Provide the [X, Y] coordinate of the cell's center where the given text is located.  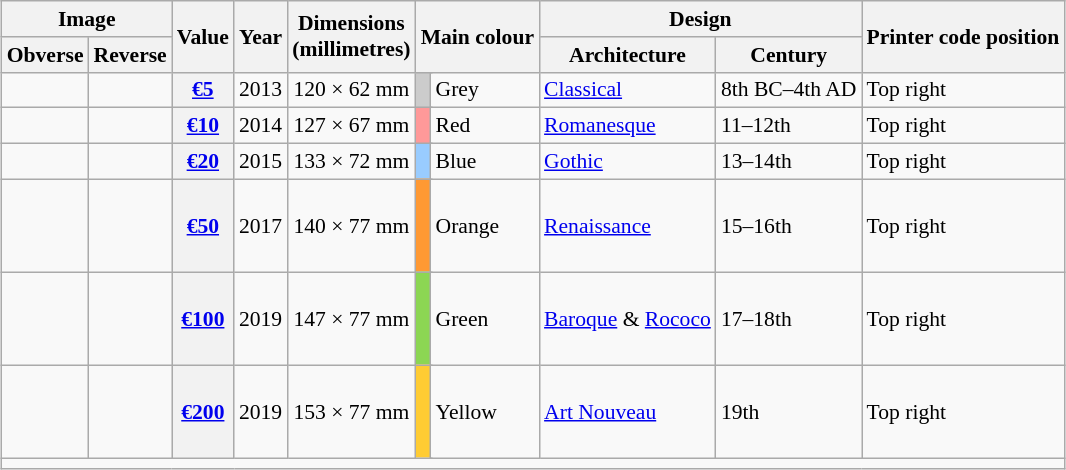
Renaissance [628, 226]
11–12th [789, 126]
Green [486, 318]
Orange [486, 226]
Art Nouveau [628, 412]
153 × 77 mm [351, 412]
120 × 62 mm [351, 90]
Century [789, 54]
Reverse [130, 54]
Baroque & Rococo [628, 318]
19th [789, 412]
2017 [260, 226]
Year [260, 36]
133 × 72 mm [351, 161]
€100 [203, 318]
8th BC–4th AD [789, 90]
€200 [203, 412]
Gothic [628, 161]
Obverse [46, 54]
2015 [260, 161]
Main colour [478, 36]
2013 [260, 90]
Architecture [628, 54]
€10 [203, 126]
Classical [628, 90]
€50 [203, 226]
€5 [203, 90]
Printer code position [964, 36]
€20 [203, 161]
Romanesque [628, 126]
Image [87, 19]
Yellow [486, 412]
127 × 67 mm [351, 126]
Grey [486, 90]
Red [486, 126]
Design [700, 19]
140 × 77 mm [351, 226]
147 × 77 mm [351, 318]
Dimensions(millimetres) [351, 36]
2014 [260, 126]
17–18th [789, 318]
15–16th [789, 226]
Blue [486, 161]
Value [203, 36]
13–14th [789, 161]
